For the text-containing cell, return its midpoint in (X, Y) coordinate format. 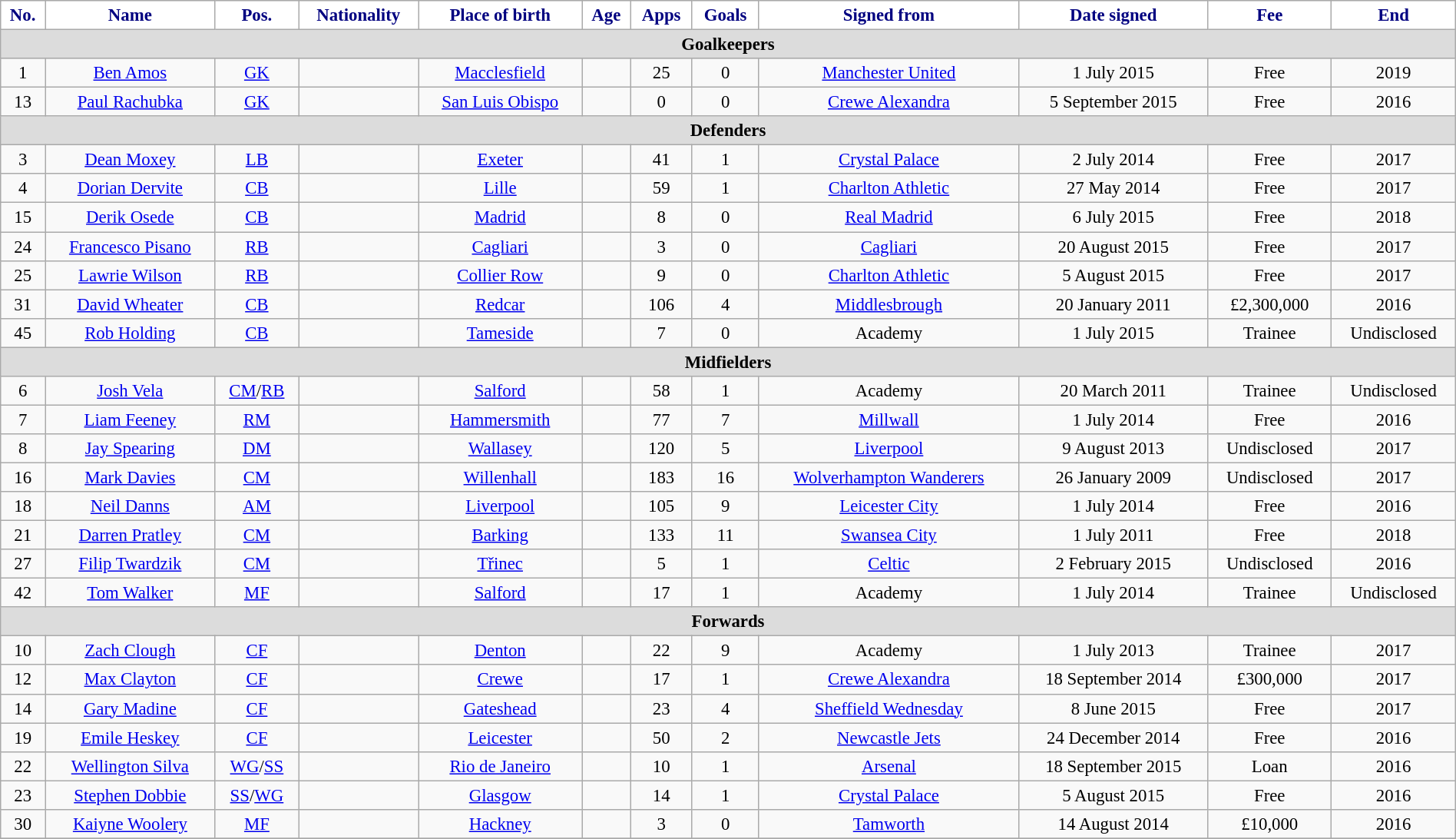
Midfielders (728, 362)
8 June 2015 (1114, 708)
Třinec (501, 564)
Macclesfield (501, 73)
Filip Twardzik (130, 564)
Defenders (728, 131)
Goals (725, 15)
Wolverhampton Wanderers (889, 477)
14 August 2014 (1114, 824)
1 July 2011 (1114, 536)
Max Clayton (130, 680)
5 September 2015 (1114, 102)
CM/RB (256, 391)
30 (23, 824)
Madrid (501, 217)
Derik Osede (130, 217)
106 (661, 304)
50 (661, 738)
Leicester City (889, 506)
Collier Row (501, 275)
13 (23, 102)
Middlesbrough (889, 304)
Swansea City (889, 536)
Liam Feeney (130, 419)
59 (661, 188)
20 August 2015 (1114, 247)
42 (23, 593)
Wallasey (501, 449)
Wellington Silva (130, 766)
RM (256, 419)
AM (256, 506)
19 (23, 738)
Jay Spearing (130, 449)
Denton (501, 651)
End (1393, 15)
Lawrie Wilson (130, 275)
77 (661, 419)
11 (725, 536)
1 July 2013 (1114, 651)
Real Madrid (889, 217)
Celtic (889, 564)
Place of birth (501, 15)
Signed from (889, 15)
2 February 2015 (1114, 564)
6 (23, 391)
Newcastle Jets (889, 738)
Millwall (889, 419)
27 May 2014 (1114, 188)
No. (23, 15)
Barking (501, 536)
Neil Danns (130, 506)
Tameside (501, 333)
18 (23, 506)
20 March 2011 (1114, 391)
183 (661, 477)
133 (661, 536)
27 (23, 564)
18 September 2015 (1114, 766)
£300,000 (1270, 680)
Gary Madine (130, 708)
Lille (501, 188)
24 December 2014 (1114, 738)
£10,000 (1270, 824)
Age (607, 15)
Rio de Janeiro (501, 766)
Darren Pratley (130, 536)
Hammersmith (501, 419)
Hackney (501, 824)
6 July 2015 (1114, 217)
WG/SS (256, 766)
58 (661, 391)
Forwards (728, 622)
Arsenal (889, 766)
David Wheater (130, 304)
9 August 2013 (1114, 449)
Dean Moxey (130, 160)
45 (23, 333)
San Luis Obispo (501, 102)
Glasgow (501, 795)
£2,300,000 (1270, 304)
SS/WG (256, 795)
Exeter (501, 160)
Fee (1270, 15)
41 (661, 160)
Date signed (1114, 15)
Mark Davies (130, 477)
20 January 2011 (1114, 304)
Stephen Dobbie (130, 795)
12 (23, 680)
24 (23, 247)
Name (130, 15)
Paul Rachubka (130, 102)
Dorian Dervite (130, 188)
Sheffield Wednesday (889, 708)
Gateshead (501, 708)
Rob Holding (130, 333)
Tamworth (889, 824)
Kaiyne Woolery (130, 824)
2019 (1393, 73)
21 (23, 536)
120 (661, 449)
Francesco Pisano (130, 247)
Redcar (501, 304)
Leicester (501, 738)
Tom Walker (130, 593)
2 (725, 738)
Willenhall (501, 477)
105 (661, 506)
18 September 2014 (1114, 680)
Josh Vela (130, 391)
15 (23, 217)
Emile Heskey (130, 738)
DM (256, 449)
LB (256, 160)
Loan (1270, 766)
Manchester United (889, 73)
31 (23, 304)
Pos. (256, 15)
Ben Amos (130, 73)
Nationality (359, 15)
Crewe (501, 680)
26 January 2009 (1114, 477)
Goalkeepers (728, 45)
Apps (661, 15)
Zach Clough (130, 651)
2 July 2014 (1114, 160)
